Return the [x, y] coordinate for the center point of the cell that contains the specified text.  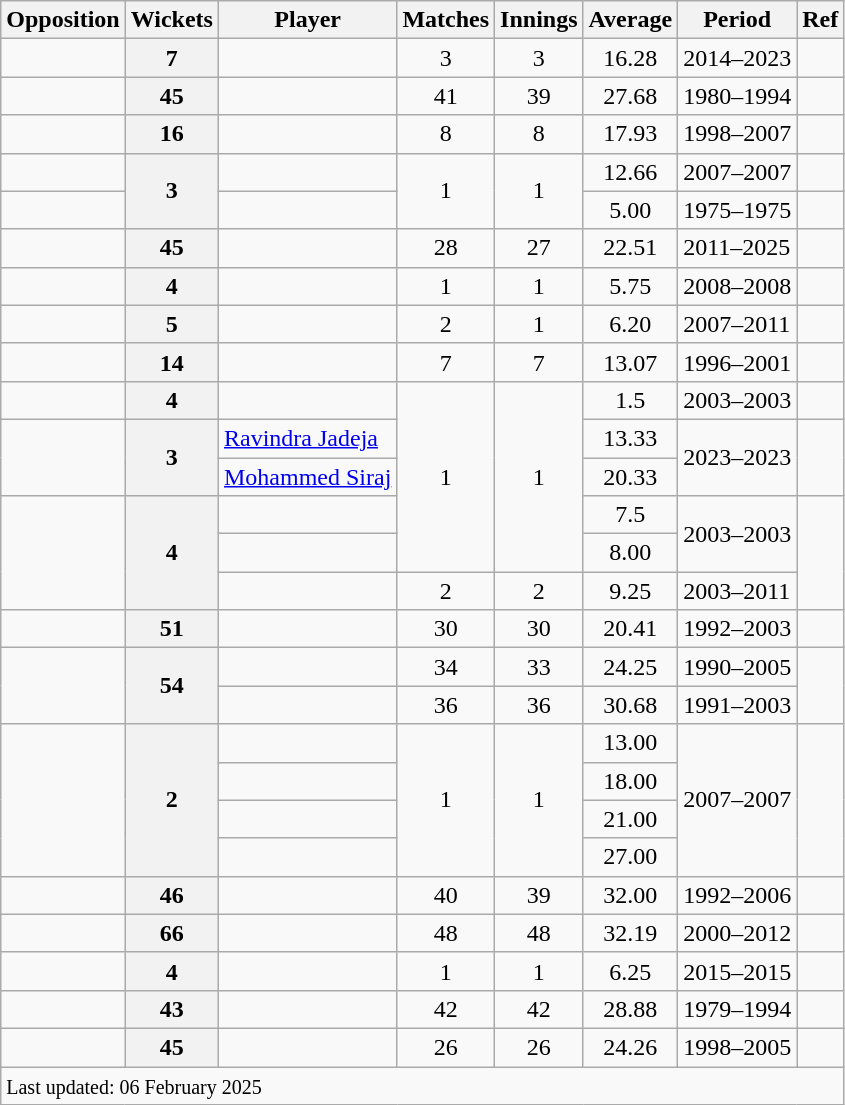
2015–2015 [738, 971]
6.20 [630, 324]
6.25 [630, 971]
Average [630, 20]
14 [172, 362]
30.68 [630, 705]
5 [172, 324]
7.5 [630, 515]
5.75 [630, 286]
2014–2023 [738, 58]
2023–2023 [738, 457]
1990–2005 [738, 667]
Opposition [63, 20]
21.00 [630, 819]
Player [307, 20]
1992–2006 [738, 895]
32.19 [630, 933]
13.00 [630, 743]
16.28 [630, 58]
1996–2001 [738, 362]
Ravindra Jadeja [307, 438]
1.5 [630, 400]
2000–2012 [738, 933]
1998–2007 [738, 134]
34 [446, 667]
24.26 [630, 1047]
40 [446, 895]
27.68 [630, 96]
12.66 [630, 172]
8.00 [630, 553]
2003–2011 [738, 591]
1979–1994 [738, 1009]
Wickets [172, 20]
28 [446, 248]
Mohammed Siraj [307, 477]
16 [172, 134]
27 [539, 248]
13.07 [630, 362]
43 [172, 1009]
18.00 [630, 781]
2008–2008 [738, 286]
20.41 [630, 629]
Ref [820, 20]
1992–2003 [738, 629]
32.00 [630, 895]
51 [172, 629]
1980–1994 [738, 96]
Innings [539, 20]
33 [539, 667]
24.25 [630, 667]
5.00 [630, 210]
27.00 [630, 857]
1998–2005 [738, 1047]
13.33 [630, 438]
Period [738, 20]
41 [446, 96]
54 [172, 686]
66 [172, 933]
2011–2025 [738, 248]
1975–1975 [738, 210]
28.88 [630, 1009]
46 [172, 895]
9.25 [630, 591]
22.51 [630, 248]
20.33 [630, 477]
2007–2011 [738, 324]
Last updated: 06 February 2025 [422, 1085]
1991–2003 [738, 705]
Matches [446, 20]
17.93 [630, 134]
